From the cell containing the given text, extract its center point as [X, Y] coordinate. 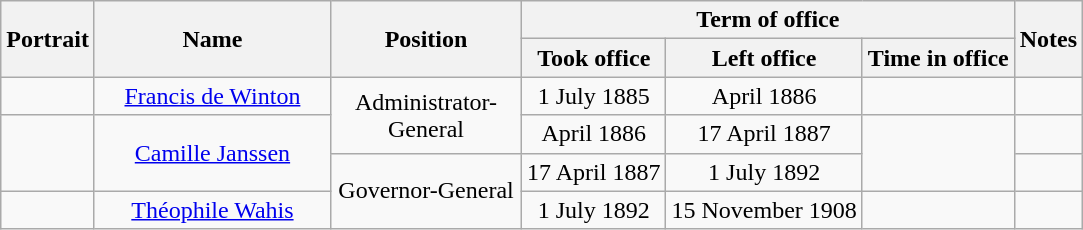
1 July 1885 [594, 96]
Francis de Winton [212, 96]
Term of office [768, 20]
Governor-General [426, 191]
15 November 1908 [764, 210]
Notes [1048, 39]
Name [212, 39]
Position [426, 39]
Théophile Wahis [212, 210]
Left office [764, 58]
Camille Janssen [212, 153]
Portrait [48, 39]
Administrator-General [426, 115]
Time in office [938, 58]
Took office [594, 58]
